Pinpoint the cell where the given text exists, returning its (X, Y) midpoint coordinate. 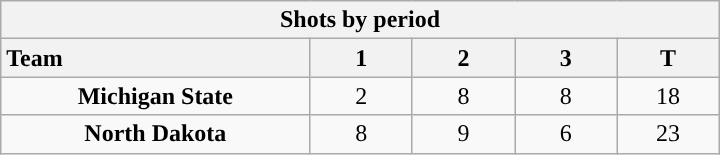
Shots by period (360, 20)
23 (668, 134)
18 (668, 96)
9 (463, 134)
Michigan State (156, 96)
1 (361, 58)
3 (566, 58)
North Dakota (156, 134)
6 (566, 134)
T (668, 58)
Team (156, 58)
